Return [X, Y] of the center of cell containing provided text 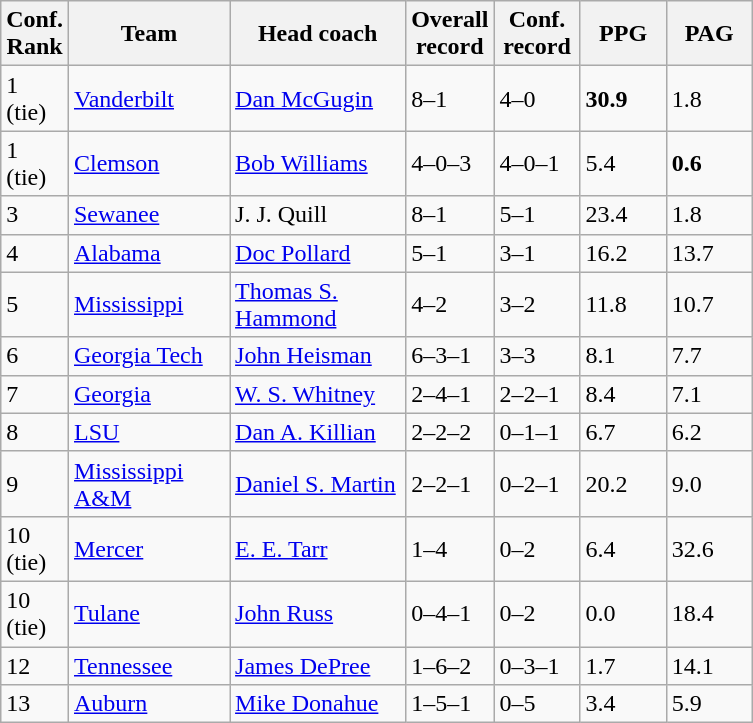
Conf. record [537, 34]
2–4–1 [450, 394]
1–6–2 [450, 665]
6.7 [623, 432]
18.4 [709, 614]
Vanderbilt [148, 98]
6 [35, 356]
0–1–1 [537, 432]
Daniel S. Martin [318, 484]
0.0 [623, 614]
6–3–1 [450, 356]
11.8 [623, 304]
9 [35, 484]
14.1 [709, 665]
PAG [709, 34]
Dan A. Killian [318, 432]
Mike Donahue [318, 704]
Mercer [148, 548]
32.6 [709, 548]
E. E. Tarr [318, 548]
Clemson [148, 164]
7.1 [709, 394]
6.4 [623, 548]
Georgia [148, 394]
7.7 [709, 356]
Auburn [148, 704]
Head coach [318, 34]
Tulane [148, 614]
John Heisman [318, 356]
0–5 [537, 704]
8.4 [623, 394]
0–2–1 [537, 484]
Overall record [450, 34]
Alabama [148, 253]
John Russ [318, 614]
W. S. Whitney [318, 394]
Mississippi [148, 304]
0.6 [709, 164]
20.2 [623, 484]
3 [35, 215]
23.4 [623, 215]
6.2 [709, 432]
5.4 [623, 164]
13.7 [709, 253]
16.2 [623, 253]
1.7 [623, 665]
3–2 [537, 304]
Bob Williams [318, 164]
Georgia Tech [148, 356]
13 [35, 704]
4–0–1 [537, 164]
0–4–1 [450, 614]
Dan McGugin [318, 98]
8 [35, 432]
Doc Pollard [318, 253]
LSU [148, 432]
9.0 [709, 484]
5 [35, 304]
4 [35, 253]
J. J. Quill [318, 215]
Mississippi A&M [148, 484]
3–3 [537, 356]
10.7 [709, 304]
Sewanee [148, 215]
3.4 [623, 704]
4–0–3 [450, 164]
James DePree [318, 665]
7 [35, 394]
1–4 [450, 548]
8.1 [623, 356]
1–5–1 [450, 704]
0–3–1 [537, 665]
3–1 [537, 253]
30.9 [623, 98]
2–2–2 [450, 432]
Thomas S. Hammond [318, 304]
5.9 [709, 704]
4–0 [537, 98]
Team [148, 34]
Conf. Rank [35, 34]
PPG [623, 34]
4–2 [450, 304]
Tennessee [148, 665]
12 [35, 665]
